Detect which cell encompasses the target text, then output its [X, Y] center coordinate. 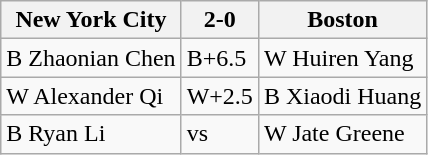
Boston [342, 20]
B Xiaodi Huang [342, 96]
W Alexander Qi [91, 96]
B+6.5 [220, 58]
B Ryan Li [91, 134]
2-0 [220, 20]
W Jate Greene [342, 134]
B Zhaonian Chen [91, 58]
W+2.5 [220, 96]
New York City [91, 20]
vs [220, 134]
W Huiren Yang [342, 58]
